Capture the cell that displays the provided text and extract its [x, y] central coordinate. 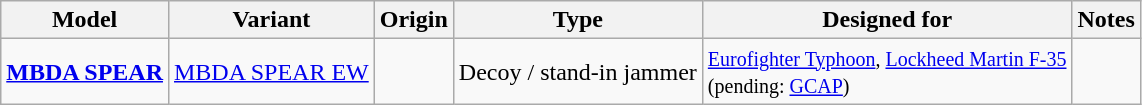
Eurofighter Typhoon, Lockheed Martin F-35 (pending: GCAP) [887, 72]
Variant [271, 20]
Type [578, 20]
Designed for [887, 20]
MBDA SPEAR EW [271, 72]
Decoy / stand-in jammer [578, 72]
Notes [1106, 20]
Model [85, 20]
MBDA SPEAR [85, 72]
Origin [414, 20]
